Output the (x, y) coordinate of the center of the cell containing the given text.  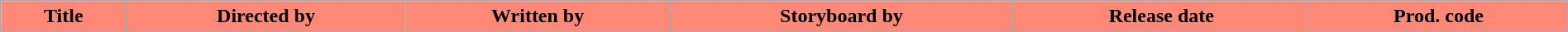
Release date (1161, 16)
Storyboard by (842, 16)
Written by (538, 16)
Directed by (266, 16)
Title (64, 16)
Prod. code (1439, 16)
